Detect which cell encompasses the target text, then output its [x, y] center coordinate. 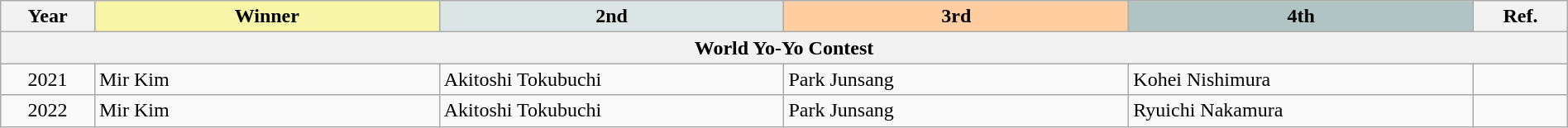
Ryuichi Nakamura [1302, 111]
Year [48, 17]
Kohei Nishimura [1302, 79]
3rd [956, 17]
2021 [48, 79]
2022 [48, 111]
2nd [612, 17]
4th [1302, 17]
Ref. [1521, 17]
Winner [266, 17]
World Yo-Yo Contest [784, 48]
